For the text-containing cell, return its midpoint in [x, y] coordinate format. 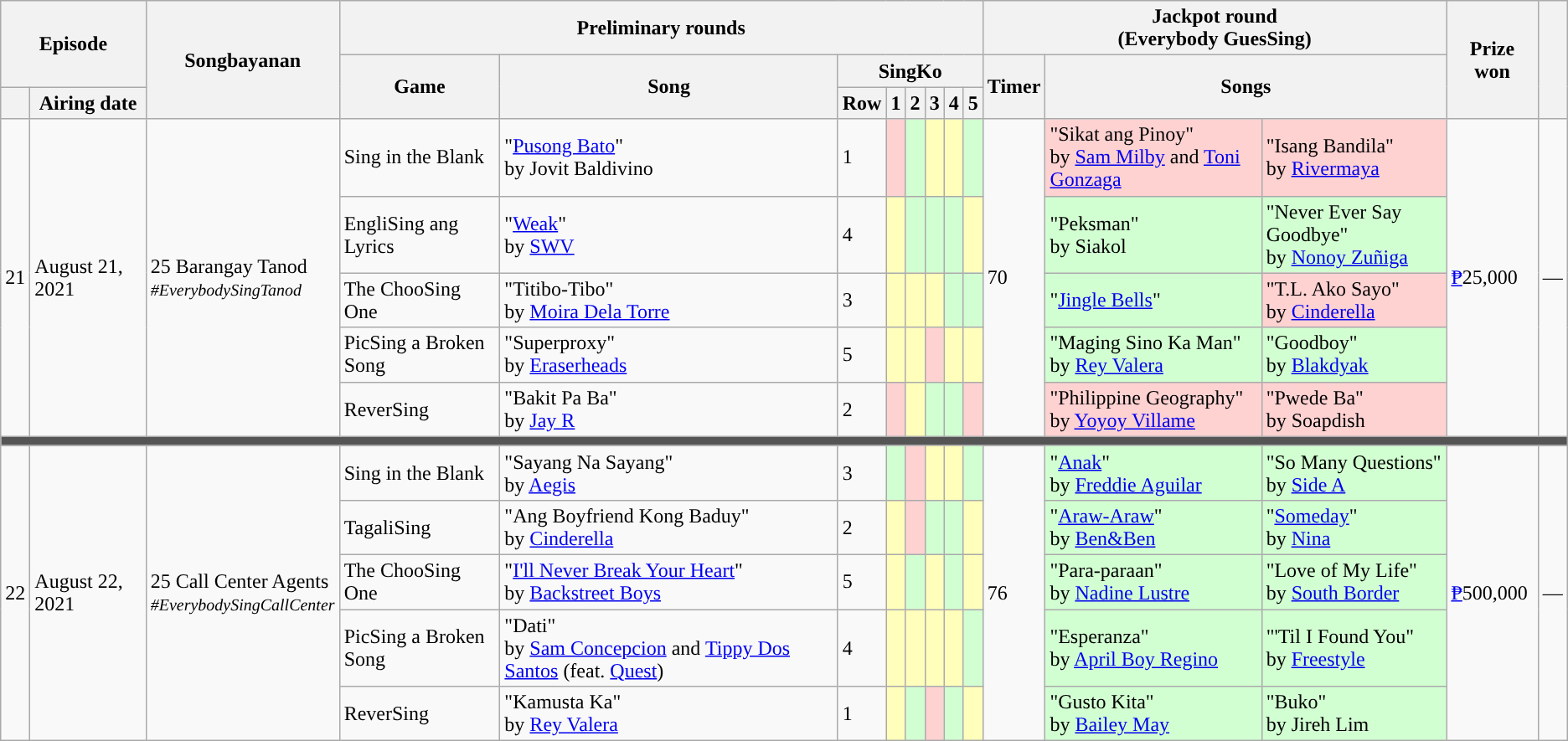
"Araw-Araw"by Ben&Ben [1153, 527]
"Titibo-Tibo"by Moira Dela Torre [668, 300]
EngliSing ang Lyrics [420, 234]
"Pwede Ba"by Soapdish [1354, 409]
Song [668, 87]
Prize won [1493, 60]
"Gusto Kita"by Bailey May [1153, 713]
"So Many Questions"by Side A [1354, 472]
"Maging Sino Ka Man"by Rey Valera [1153, 355]
August 21, 2021 [88, 278]
Timer [1014, 87]
"Kamusta Ka"by Rey Valera [668, 713]
22 [15, 593]
"Sikat ang Pinoy"by Sam Milby and Toni Gonzaga [1153, 157]
TagaliSing [420, 527]
"Esperanza"by April Boy Regino [1153, 648]
"Anak"by Freddie Aguilar [1153, 472]
21 [15, 278]
"Para-paraan"by Nadine Lustre [1153, 581]
25 Call Center Agents#EverybodySingCallCenter [243, 593]
"Never Ever Say Goodbye"by Nonoy Zuñiga [1354, 234]
"Superproxy"by Eraserheads [668, 355]
"Peksman"by Siakol [1153, 234]
"Jingle Bells" [1153, 300]
25 Barangay Tanod#EverybodySingTanod [243, 278]
"Philippine Geography"by Yoyoy Villame [1153, 409]
"Isang Bandila"by Rivermaya [1354, 157]
70 [1014, 278]
"Pusong Bato"by Jovit Baldivino [668, 157]
"Weak"by SWV [668, 234]
₱500,000 [1493, 593]
Songs [1246, 87]
Songbayanan [243, 60]
Game [420, 87]
₱25,000 [1493, 278]
"Love of My Life" by South Border [1354, 581]
Episode [74, 44]
"T.L. Ako Sayo"by Cinderella [1354, 300]
Preliminary rounds [661, 28]
"'Til I Found You"by Freestyle [1354, 648]
Row [862, 103]
SingKo [910, 71]
Jackpot round(Everybody GuesSing) [1215, 28]
"Goodboy"by Blakdyak [1354, 355]
August 22, 2021 [88, 593]
"Buko"by Jireh Lim [1354, 713]
76 [1014, 593]
"I'll Never Break Your Heart"by Backstreet Boys [668, 581]
"Bakit Pa Ba"by Jay R [668, 409]
"Ang Boyfriend Kong Baduy"by Cinderella [668, 527]
"Dati"by Sam Concepcion and Tippy Dos Santos (feat. Quest) [668, 648]
Airing date [88, 103]
"Someday"by Nina [1354, 527]
"Sayang Na Sayang"by Aegis [668, 472]
